Capture the cell that displays the provided text and extract its [x, y] central coordinate. 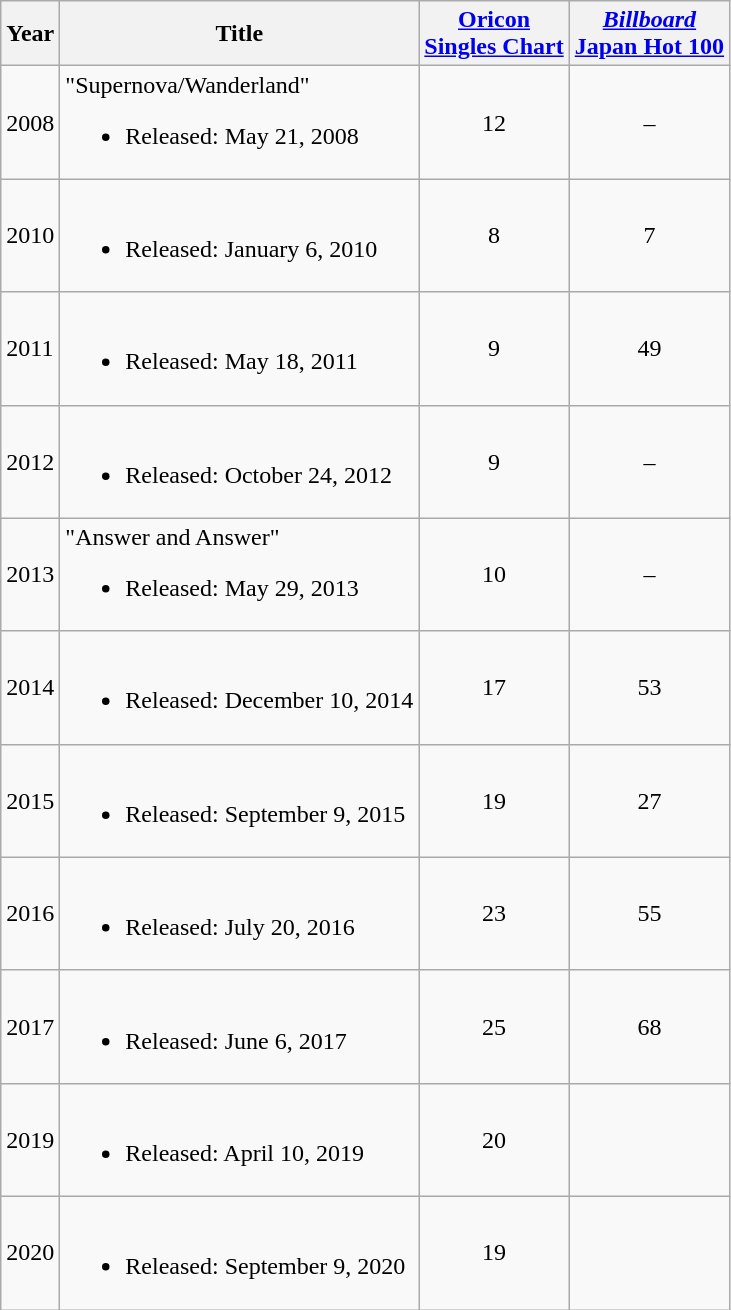
Released: September 9, 2015 [240, 800]
Released: September 9, 2020 [240, 1252]
"Answer and Answer"Released: May 29, 2013 [240, 574]
68 [649, 1026]
Released: April 10, 2019 [240, 1140]
49 [649, 348]
Released: June 6, 2017 [240, 1026]
17 [494, 688]
2015 [30, 800]
10 [494, 574]
7 [649, 236]
2010 [30, 236]
2019 [30, 1140]
Released: January 6, 2010 [240, 236]
8 [494, 236]
Released: October 24, 2012 [240, 462]
BillboardJapan Hot 100 [649, 34]
55 [649, 914]
2017 [30, 1026]
2013 [30, 574]
2020 [30, 1252]
27 [649, 800]
2008 [30, 122]
"Supernova/Wanderland"Released: May 21, 2008 [240, 122]
2012 [30, 462]
OriconSingles Chart [494, 34]
2014 [30, 688]
23 [494, 914]
53 [649, 688]
Released: December 10, 2014 [240, 688]
Year [30, 34]
25 [494, 1026]
12 [494, 122]
2016 [30, 914]
2011 [30, 348]
Released: May 18, 2011 [240, 348]
Released: July 20, 2016 [240, 914]
Title [240, 34]
20 [494, 1140]
